Find where the given text appears and provide that cell's center as (X, Y) coordinate. 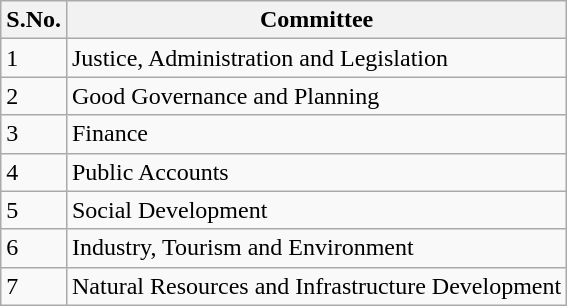
Good Governance and Planning (316, 96)
Public Accounts (316, 172)
4 (34, 172)
Natural Resources and Infrastructure Development (316, 286)
Industry, Tourism and Environment (316, 248)
7 (34, 286)
3 (34, 134)
S.No. (34, 20)
5 (34, 210)
1 (34, 58)
6 (34, 248)
Finance (316, 134)
Committee (316, 20)
Social Development (316, 210)
2 (34, 96)
Justice, Administration and Legislation (316, 58)
